Capture the cell that displays the provided text and extract its [X, Y] central coordinate. 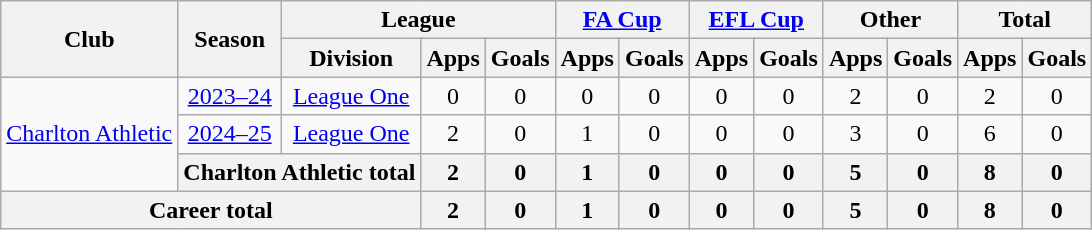
Club [90, 39]
Charlton Athletic total [300, 172]
2023–24 [230, 96]
2024–25 [230, 134]
Season [230, 39]
Charlton Athletic [90, 134]
FA Cup [622, 20]
3 [855, 134]
Career total [211, 210]
Total [1025, 20]
Other [890, 20]
6 [990, 134]
League [418, 20]
EFL Cup [756, 20]
Division [352, 58]
